Determine the (x, y) coordinate at the center of the cell enclosing the given text.  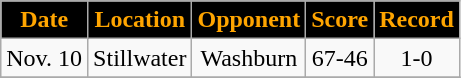
1-0 (417, 58)
Opponent (249, 20)
Location (140, 20)
Nov. 10 (44, 58)
Stillwater (140, 58)
Date (44, 20)
Record (417, 20)
Washburn (249, 58)
Score (340, 20)
67-46 (340, 58)
